Return the [x, y] coordinate for the center point of the cell that contains the specified text.  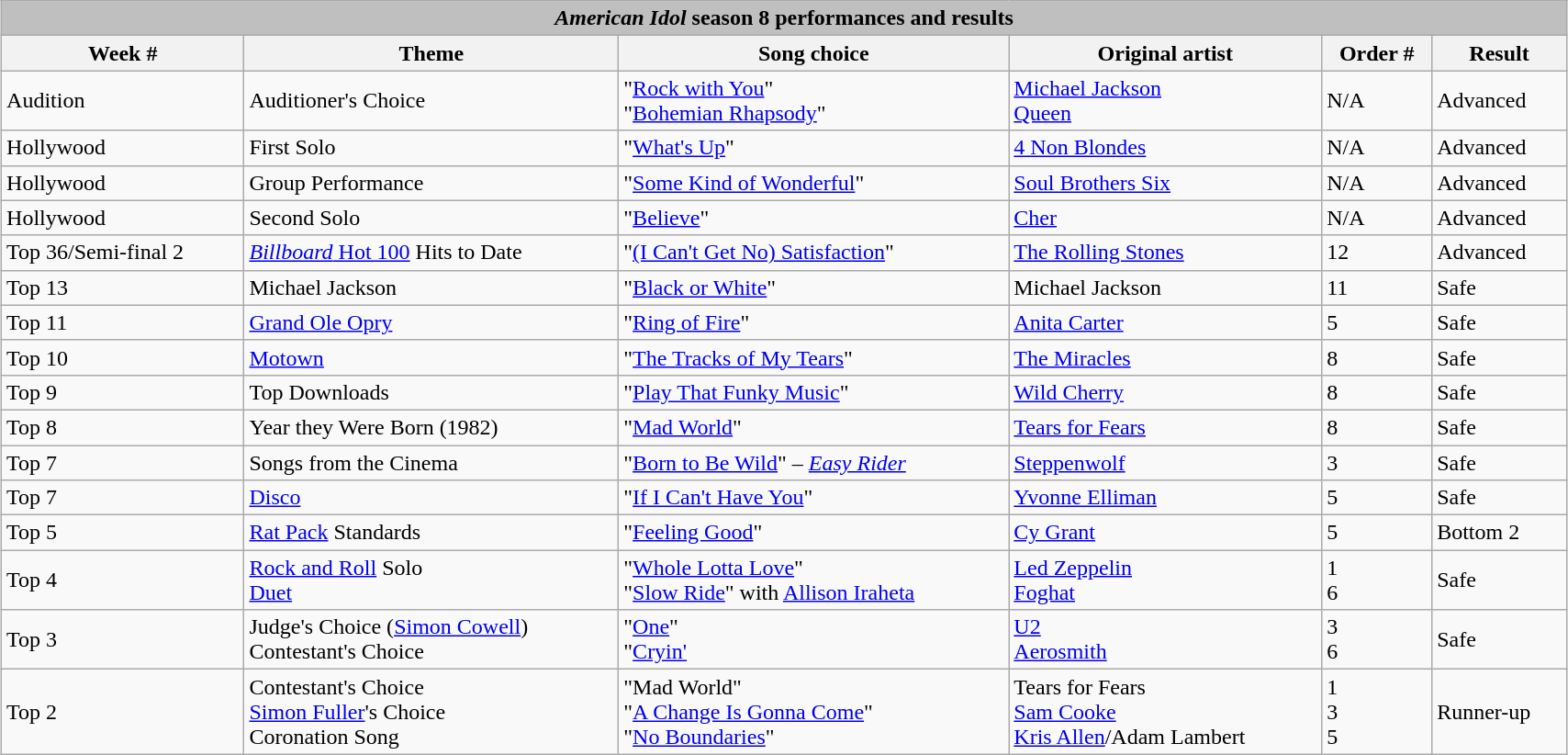
Audition [123, 101]
Motown [431, 357]
4 Non Blondes [1166, 148]
The Miracles [1166, 357]
"Black or White" [813, 287]
Led ZeppelinFoghat [1166, 580]
"Rock with You""Bohemian Rhapsody" [813, 101]
Cy Grant [1166, 533]
135 [1377, 712]
"Some Kind of Wonderful" [813, 183]
Top 8 [123, 427]
Original artist [1166, 53]
11 [1377, 287]
"Ring of Fire" [813, 322]
Top 9 [123, 392]
Runner-up [1500, 712]
Top Downloads [431, 392]
"Believe" [813, 218]
U2Aerosmith [1166, 639]
Song choice [813, 53]
Bottom 2 [1500, 533]
"One""Cryin' [813, 639]
16 [1377, 580]
Week # [123, 53]
"Feeling Good" [813, 533]
"If I Can't Have You" [813, 498]
Contestant's ChoiceSimon Fuller's ChoiceCoronation Song [431, 712]
First Solo [431, 148]
Soul Brothers Six [1166, 183]
The Rolling Stones [1166, 253]
Grand Ole Opry [431, 322]
Top 2 [123, 712]
Second Solo [431, 218]
Rat Pack Standards [431, 533]
"(I Can't Get No) Satisfaction" [813, 253]
Wild Cherry [1166, 392]
Rock and Roll SoloDuet [431, 580]
Songs from the Cinema [431, 462]
3 [1377, 462]
"Mad World" [813, 427]
Disco [431, 498]
"The Tracks of My Tears" [813, 357]
Top 5 [123, 533]
Tears for FearsSam CookeKris Allen/Adam Lambert [1166, 712]
"Mad World""A Change Is Gonna Come""No Boundaries" [813, 712]
Year they Were Born (1982) [431, 427]
Top 10 [123, 357]
Yvonne Elliman [1166, 498]
Cher [1166, 218]
Steppenwolf [1166, 462]
12 [1377, 253]
Result [1500, 53]
American Idol season 8 performances and results [784, 18]
Group Performance [431, 183]
Theme [431, 53]
Top 3 [123, 639]
Top 13 [123, 287]
Top 36/Semi-final 2 [123, 253]
"Play That Funky Music" [813, 392]
Billboard Hot 100 Hits to Date [431, 253]
Order # [1377, 53]
Auditioner's Choice [431, 101]
Judge's Choice (Simon Cowell)Contestant's Choice [431, 639]
"Born to Be Wild" – Easy Rider [813, 462]
Top 11 [123, 322]
"Whole Lotta Love""Slow Ride" with Allison Iraheta [813, 580]
"What's Up" [813, 148]
Top 4 [123, 580]
36 [1377, 639]
Anita Carter [1166, 322]
Michael JacksonQueen [1166, 101]
Tears for Fears [1166, 427]
